Provide the (X, Y) coordinate of the cell's center where the given text is located.  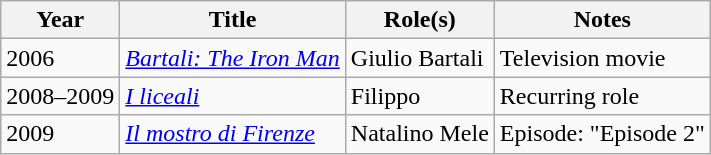
2006 (60, 58)
2009 (60, 134)
Title (232, 20)
Filippo (420, 96)
Giulio Bartali (420, 58)
I liceali (232, 96)
Role(s) (420, 20)
Television movie (602, 58)
Episode: "Episode 2" (602, 134)
Notes (602, 20)
Il mostro di Firenze (232, 134)
Natalino Mele (420, 134)
2008–2009 (60, 96)
Year (60, 20)
Recurring role (602, 96)
Bartali: The Iron Man (232, 58)
